For the text-containing cell, return its midpoint in [X, Y] coordinate format. 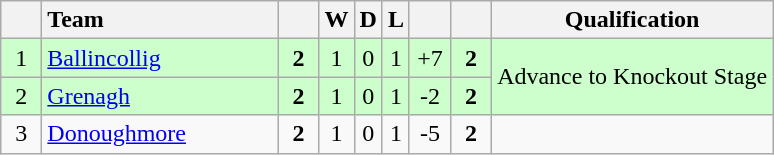
W [336, 20]
Qualification [632, 20]
Team [160, 20]
Advance to Knockout Stage [632, 77]
-2 [430, 96]
-5 [430, 134]
+7 [430, 58]
Donoughmore [160, 134]
D [368, 20]
Grenagh [160, 96]
L [396, 20]
3 [22, 134]
Ballincollig [160, 58]
